Scan for the cell matching the given text and deliver its (x, y) coordinate at center. 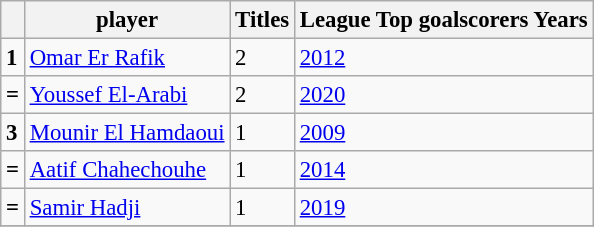
player (126, 20)
2012 (444, 58)
Youssef El-Arabi (126, 95)
2014 (444, 170)
2009 (444, 133)
2019 (444, 208)
Titles (262, 20)
Samir Hadji (126, 208)
3 (13, 133)
League Top goalscorers Years (444, 20)
Omar Er Rafik (126, 58)
Mounir El Hamdaoui (126, 133)
2020 (444, 95)
Aatif Chahechouhe (126, 170)
